Extract the [X, Y] coordinate from the center of the cell holding the provided text.  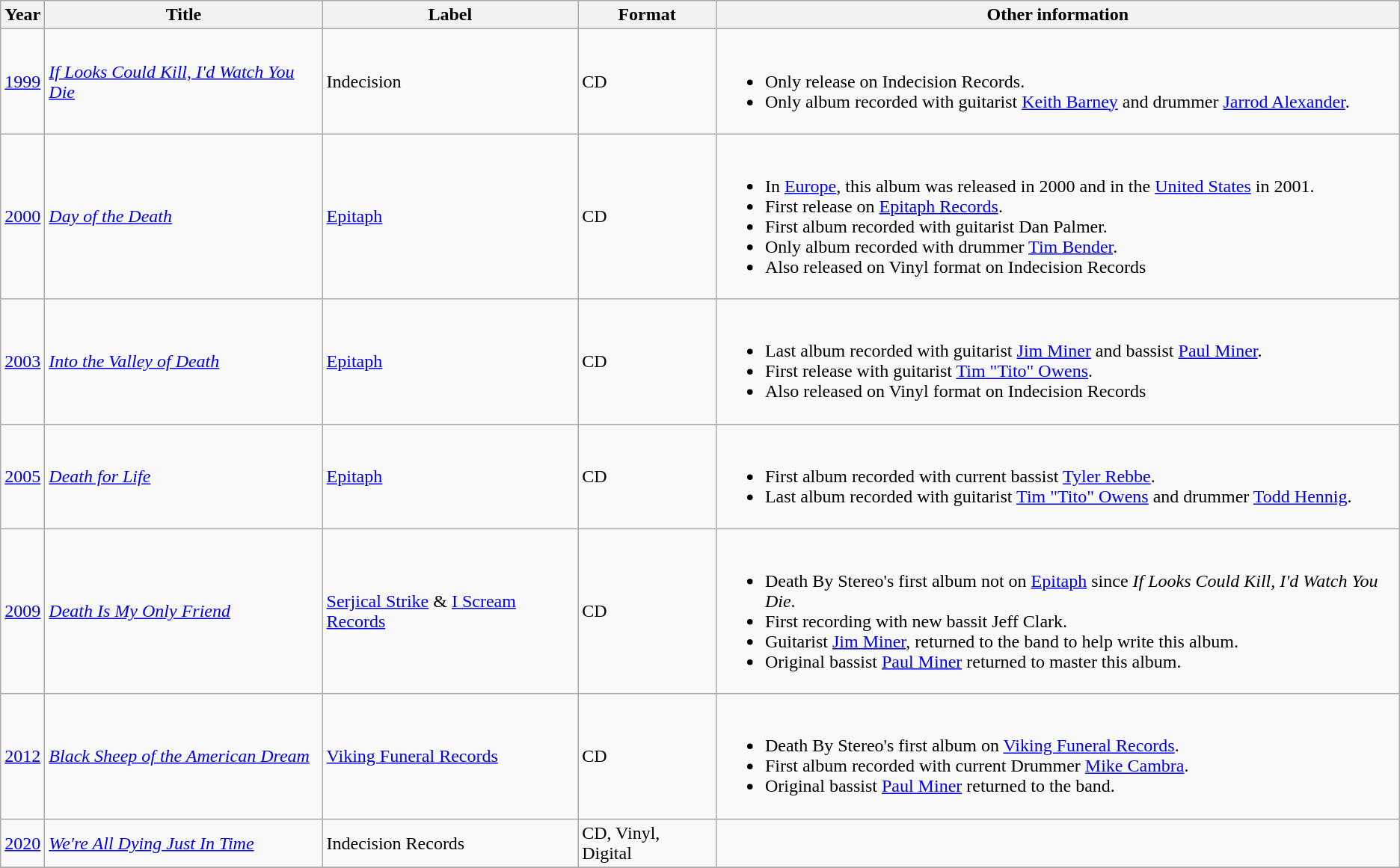
Indecision Records [450, 843]
If Looks Could Kill, I'd Watch You Die [184, 81]
2000 [22, 217]
2020 [22, 843]
Title [184, 15]
Viking Funeral Records [450, 757]
Only release on Indecision Records.Only album recorded with guitarist Keith Barney and drummer Jarrod Alexander. [1057, 81]
Format [648, 15]
Label [450, 15]
2003 [22, 362]
2009 [22, 612]
Other information [1057, 15]
2012 [22, 757]
Serjical Strike & I Scream Records [450, 612]
Indecision [450, 81]
CD, Vinyl, Digital [648, 843]
2005 [22, 476]
Death for Life [184, 476]
First album recorded with current bassist Tyler Rebbe.Last album recorded with guitarist Tim "Tito" Owens and drummer Todd Hennig. [1057, 476]
Day of the Death [184, 217]
We're All Dying Just In Time [184, 843]
Black Sheep of the American Dream [184, 757]
1999 [22, 81]
Into the Valley of Death [184, 362]
Year [22, 15]
Death Is My Only Friend [184, 612]
